For the text-containing cell, return its midpoint in (X, Y) coordinate format. 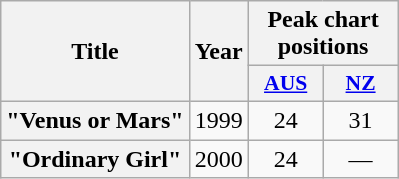
1999 (218, 120)
Peak chart positions (323, 34)
"Ordinary Girl" (95, 159)
Title (95, 52)
"Venus or Mars" (95, 120)
— (360, 159)
NZ (360, 84)
Year (218, 52)
AUS (286, 84)
2000 (218, 159)
31 (360, 120)
